Find where the given text appears and provide that cell's center as [X, Y] coordinate. 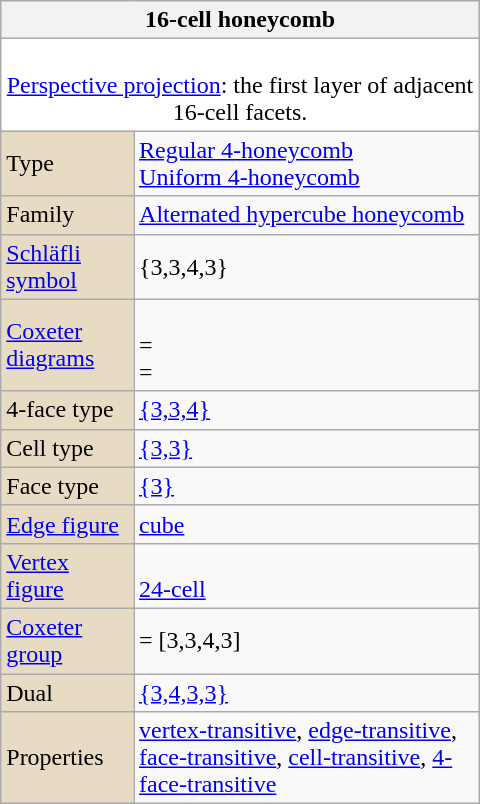
16-cell honeycomb [240, 20]
Family [68, 215]
Coxeter diagrams [68, 345]
{3,3,4,3} [307, 266]
{3,3,4} [307, 410]
vertex-transitive, edge-transitive, face-transitive, cell-transitive, 4-face-transitive [307, 758]
{3,3} [307, 448]
Perspective projection: the first layer of adjacent 16-cell facets. [240, 85]
= [3,3,4,3] [307, 640]
Edge figure [68, 524]
Alternated hypercube honeycomb [307, 215]
Regular 4-honeycombUniform 4-honeycomb [307, 164]
Vertex figure [68, 576]
24-cell [307, 576]
Cell type [68, 448]
4-face type [68, 410]
Properties [68, 758]
Schläfli symbol [68, 266]
cube [307, 524]
Dual [68, 693]
Face type [68, 486]
{3} [307, 486]
Type [68, 164]
= = [307, 345]
Coxeter group [68, 640]
{3,4,3,3} [307, 693]
